Find where the given text appears and provide that cell's center as [x, y] coordinate. 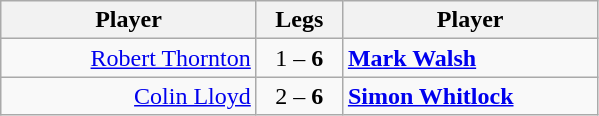
Mark Walsh [470, 58]
Colin Lloyd [129, 96]
Legs [299, 20]
Simon Whitlock [470, 96]
Robert Thornton [129, 58]
2 – 6 [299, 96]
1 – 6 [299, 58]
